Find where the given text appears and provide that cell's center as (X, Y) coordinate. 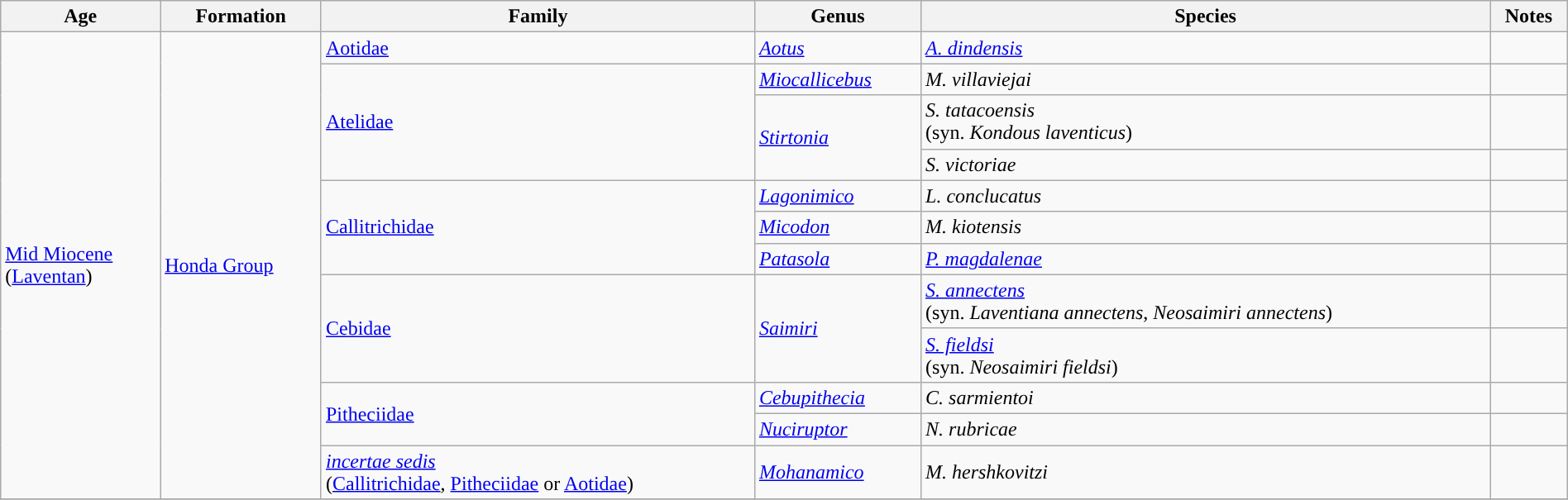
Genus (837, 17)
Species (1206, 17)
Lagonimico (837, 196)
Callitrichidae (538, 227)
Age (81, 17)
S. fieldsi(syn. Neosaimiri fieldsi) (1206, 355)
Formation (241, 17)
Nuciruptor (837, 429)
P. magdalenae (1206, 259)
Mohanamico (837, 471)
Stirtonia (837, 137)
Saimiri (837, 328)
Mid Miocene(Laventan) (81, 266)
M. hershkovitzi (1206, 471)
incertae sedis(Callitrichidae, Pitheciidae or Aotidae) (538, 471)
Aotus (837, 48)
S. victoriae (1206, 164)
Cebidae (538, 328)
S. annectens(syn. Laventiana annectens, Neosaimiri annectens) (1206, 301)
M. kiotensis (1206, 227)
L. conclucatus (1206, 196)
Family (538, 17)
Aotidae (538, 48)
A. dindensis (1206, 48)
Honda Group (241, 266)
Miocallicebus (837, 79)
Notes (1529, 17)
M. villaviejai (1206, 79)
N. rubricae (1206, 429)
C. sarmientoi (1206, 398)
Patasola (837, 259)
Atelidae (538, 122)
S. tatacoensis(syn. Kondous laventicus) (1206, 122)
Micodon (837, 227)
Cebupithecia (837, 398)
Pitheciidae (538, 413)
